Return the [X, Y] coordinate for the center point of the cell that contains the specified text.  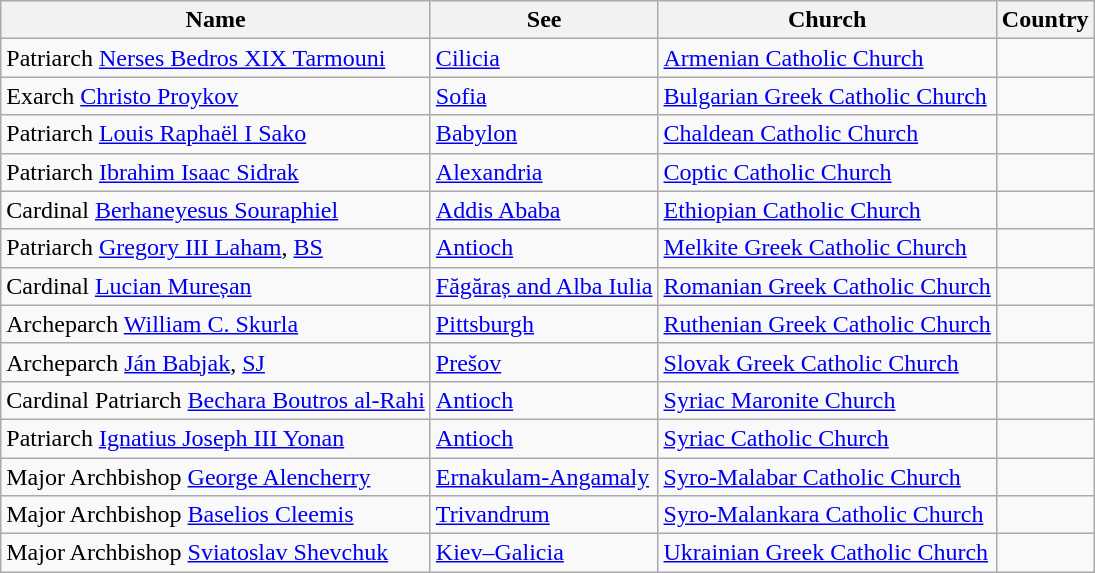
Ernakulam-Angamaly [544, 477]
Cilicia [544, 58]
Patriarch Nerses Bedros XIX Tarmouni [216, 58]
Church [827, 20]
Addis Ababa [544, 210]
Archeparch William C. Skurla [216, 324]
Trivandrum [544, 515]
Syro-Malankara Catholic Church [827, 515]
Major Archbishop George Alencherry [216, 477]
Armenian Catholic Church [827, 58]
Romanian Greek Catholic Church [827, 286]
Cardinal Lucian Mureșan [216, 286]
Ethiopian Catholic Church [827, 210]
Patriarch Louis Raphaël I Sako [216, 134]
Ruthenian Greek Catholic Church [827, 324]
Bulgarian Greek Catholic Church [827, 96]
Name [216, 20]
Syro-Malabar Catholic Church [827, 477]
Patriarch Gregory III Laham, BS [216, 248]
Făgăraș and Alba Iulia [544, 286]
Pittsburgh [544, 324]
Patriarch Ibrahim Isaac Sidrak [216, 172]
Country [1045, 20]
Major Archbishop Sviatoslav Shevchuk [216, 553]
Major Archbishop Baselios Cleemis [216, 515]
Babylon [544, 134]
Syriac Maronite Church [827, 400]
Exarch Christo Proykov [216, 96]
Ukrainian Greek Catholic Church [827, 553]
Kiev–Galicia [544, 553]
Chaldean Catholic Church [827, 134]
Sofia [544, 96]
Slovak Greek Catholic Church [827, 362]
Cardinal Patriarch Bechara Boutros al-Rahi [216, 400]
Archeparch Ján Babjak, SJ [216, 362]
Alexandria [544, 172]
Cardinal Berhaneyesus Souraphiel [216, 210]
Melkite Greek Catholic Church [827, 248]
See [544, 20]
Prešov [544, 362]
Patriarch Ignatius Joseph III Yonan [216, 438]
Coptic Catholic Church [827, 172]
Syriac Catholic Church [827, 438]
